Determine the (X, Y) coordinate at the center of the cell enclosing the given text.  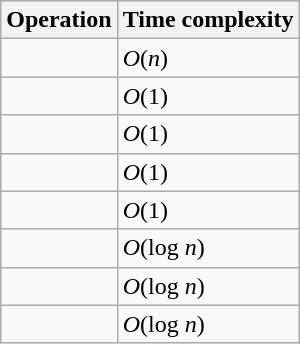
Time complexity (208, 20)
O(n) (208, 58)
Operation (59, 20)
